Output the (X, Y) coordinate of the center of the cell containing the given text.  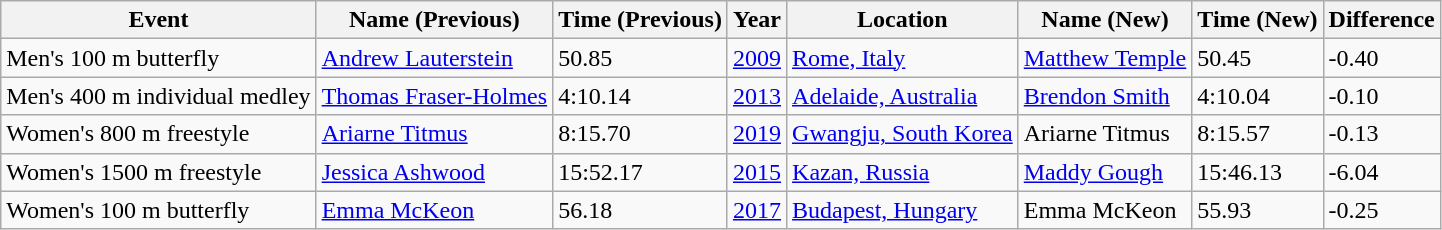
Women's 800 m freestyle (158, 134)
-0.13 (1382, 134)
-0.10 (1382, 96)
55.93 (1258, 210)
Thomas Fraser-Holmes (434, 96)
Brendon Smith (1105, 96)
Adelaide, Australia (903, 96)
Name (New) (1105, 20)
Year (756, 20)
Matthew Temple (1105, 58)
50.85 (640, 58)
Location (903, 20)
2013 (756, 96)
Budapest, Hungary (903, 210)
2019 (756, 134)
15:46.13 (1258, 172)
4:10.04 (1258, 96)
-6.04 (1382, 172)
Men's 100 m butterfly (158, 58)
Difference (1382, 20)
Women's 100 m butterfly (158, 210)
Men's 400 m individual medley (158, 96)
Time (New) (1258, 20)
Women's 1500 m freestyle (158, 172)
56.18 (640, 210)
-0.25 (1382, 210)
8:15.57 (1258, 134)
Kazan, Russia (903, 172)
-0.40 (1382, 58)
2009 (756, 58)
2017 (756, 210)
50.45 (1258, 58)
Name (Previous) (434, 20)
Jessica Ashwood (434, 172)
4:10.14 (640, 96)
Gwangju, South Korea (903, 134)
Time (Previous) (640, 20)
Maddy Gough (1105, 172)
8:15.70 (640, 134)
Rome, Italy (903, 58)
Andrew Lauterstein (434, 58)
15:52.17 (640, 172)
2015 (756, 172)
Event (158, 20)
